Provide the (X, Y) coordinate of the cell's center where the given text is located.  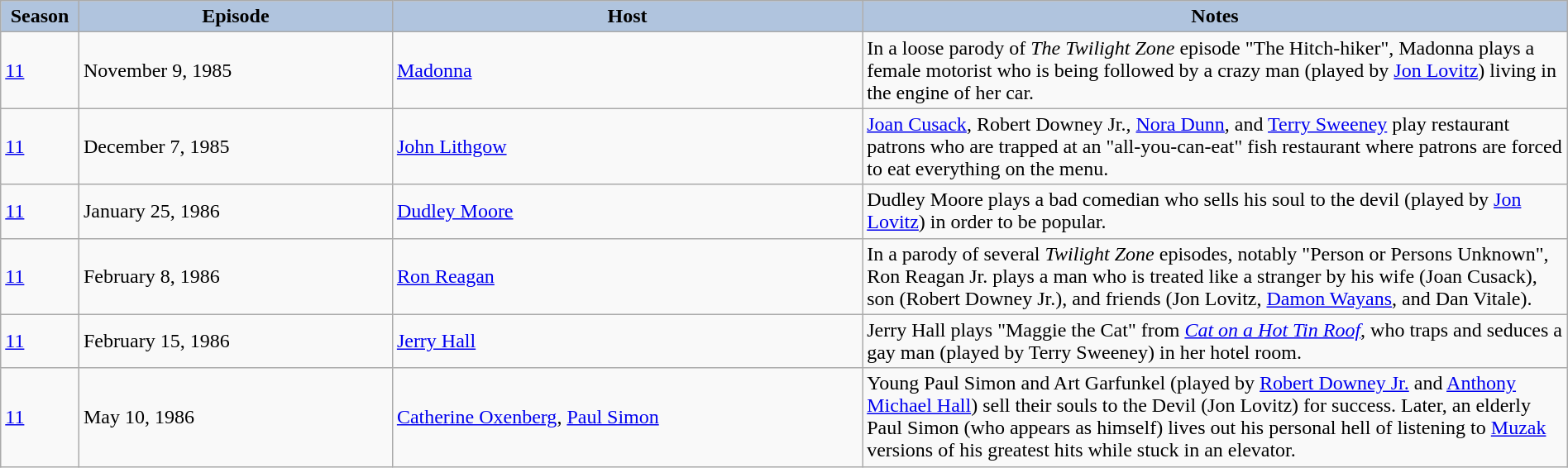
Jerry Hall (627, 341)
Dudley Moore (627, 212)
Dudley Moore plays a bad comedian who sells his soul to the devil (played by Jon Lovitz) in order to be popular. (1216, 212)
Host (627, 17)
Catherine Oxenberg, Paul Simon (627, 417)
December 7, 1985 (235, 146)
November 9, 1985 (235, 70)
John Lithgow (627, 146)
Season (40, 17)
Episode (235, 17)
Madonna (627, 70)
May 10, 1986 (235, 417)
February 8, 1986 (235, 276)
January 25, 1986 (235, 212)
Notes (1216, 17)
Jerry Hall plays "Maggie the Cat" from Cat on a Hot Tin Roof, who traps and seduces a gay man (played by Terry Sweeney) in her hotel room. (1216, 341)
February 15, 1986 (235, 341)
Ron Reagan (627, 276)
